Locate the cell with the specified text and output its [X, Y] center coordinate. 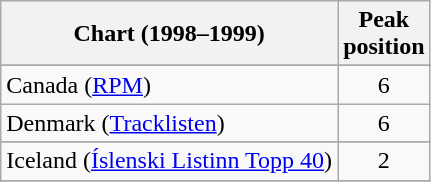
Chart (1998–1999) [170, 34]
Canada (RPM) [170, 85]
Peakposition [384, 34]
2 [384, 161]
Denmark (Tracklisten) [170, 123]
Iceland (Íslenski Listinn Topp 40) [170, 161]
